Identify which cell holds the provided text, then report its [X, Y] central coordinate. 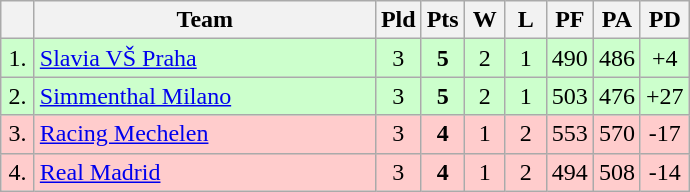
W [484, 20]
PA [616, 20]
3. [18, 134]
490 [570, 58]
Real Madrid [204, 172]
L [526, 20]
PD [664, 20]
+27 [664, 96]
Slavia VŠ Praha [204, 58]
4. [18, 172]
-17 [664, 134]
-14 [664, 172]
Simmenthal Milano [204, 96]
Pts [442, 20]
+4 [664, 58]
476 [616, 96]
PF [570, 20]
570 [616, 134]
Pld [398, 20]
1. [18, 58]
508 [616, 172]
503 [570, 96]
494 [570, 172]
Racing Mechelen [204, 134]
2. [18, 96]
Team [204, 20]
553 [570, 134]
486 [616, 58]
